Identify which cell holds the provided text, then report its [x, y] central coordinate. 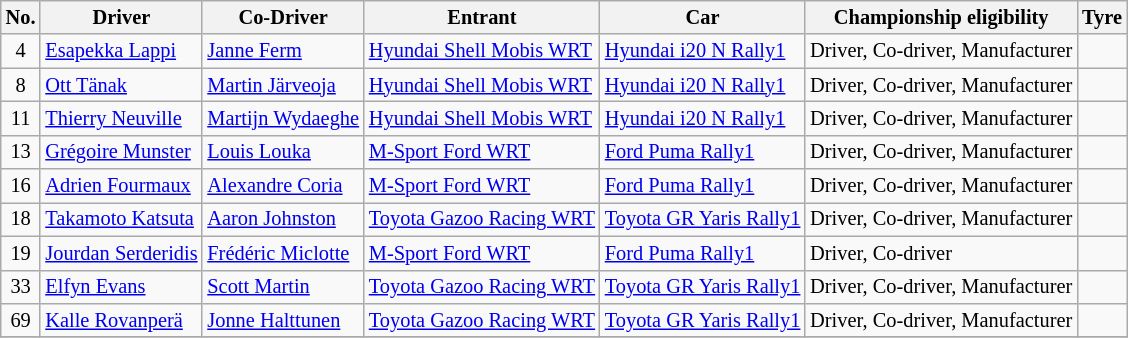
11 [21, 118]
Grégoire Munster [121, 152]
Driver [121, 17]
Car [702, 17]
13 [21, 152]
No. [21, 17]
Takamoto Katsuta [121, 219]
Aaron Johnston [283, 219]
Ott Tänak [121, 85]
18 [21, 219]
16 [21, 186]
Adrien Fourmaux [121, 186]
4 [21, 51]
33 [21, 287]
69 [21, 320]
Martijn Wydaeghe [283, 118]
Elfyn Evans [121, 287]
8 [21, 85]
Martin Järveoja [283, 85]
Jourdan Serderidis [121, 253]
19 [21, 253]
Louis Louka [283, 152]
Esapekka Lappi [121, 51]
Championship eligibility [941, 17]
Driver, Co-driver [941, 253]
Kalle Rovanperä [121, 320]
Scott Martin [283, 287]
Thierry Neuville [121, 118]
Co-Driver [283, 17]
Entrant [482, 17]
Tyre [1102, 17]
Janne Ferm [283, 51]
Frédéric Miclotte [283, 253]
Jonne Halttunen [283, 320]
Alexandre Coria [283, 186]
